For the text-containing cell, return its midpoint in [X, Y] coordinate format. 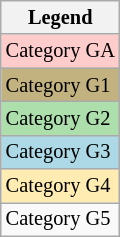
Category G1 [60, 85]
Legend [60, 17]
Category G2 [60, 118]
Category GA [60, 51]
Category G5 [60, 219]
Category G4 [60, 186]
Category G3 [60, 152]
